Locate the cell with the specified text and output its (x, y) center coordinate. 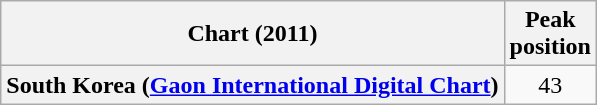
Chart (2011) (252, 34)
South Korea (Gaon International Digital Chart) (252, 85)
Peakposition (550, 34)
43 (550, 85)
